Identify which cell holds the provided text, then report its [x, y] central coordinate. 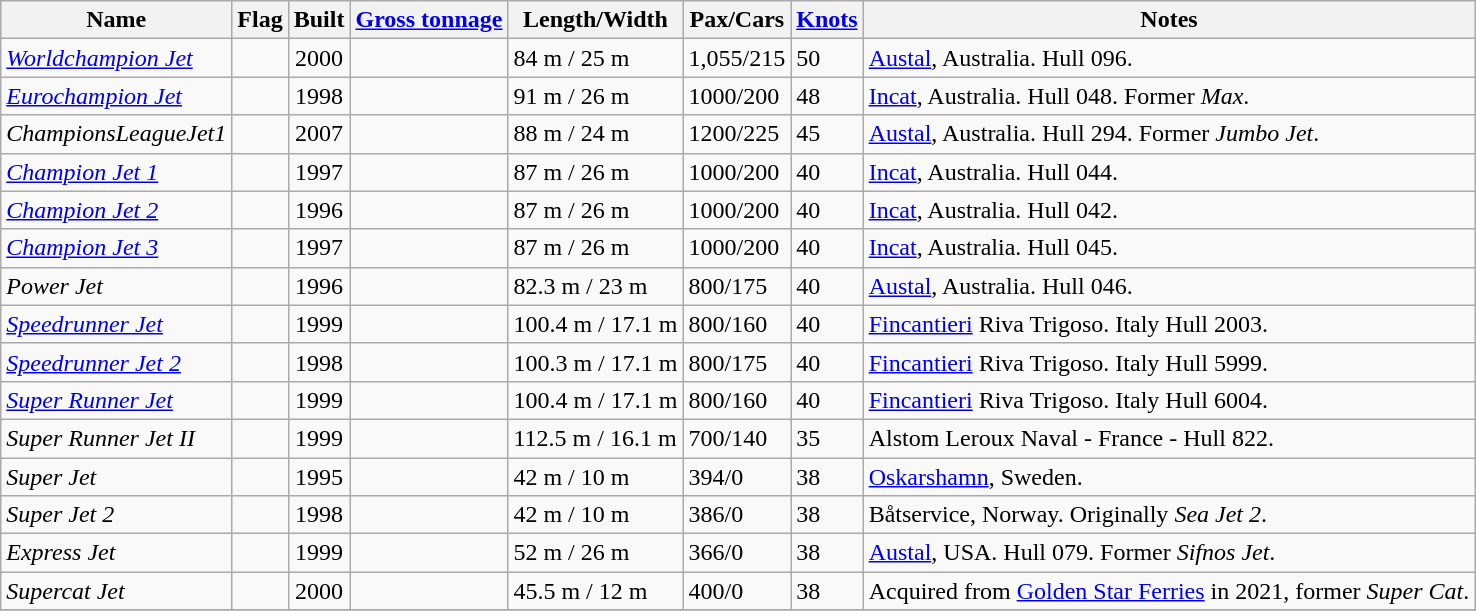
Fincantieri Riva Trigoso. Italy Hull 2003. [1169, 324]
50 [827, 58]
45 [827, 134]
Super Jet 2 [116, 515]
Alstom Leroux Naval - France - Hull 822. [1169, 438]
Incat, Australia. Hull 042. [1169, 210]
Acquired from Golden Star Ferries in 2021, former Super Cat. [1169, 591]
88 m / 24 m [596, 134]
Flag [260, 20]
1,055/215 [737, 58]
Super Runner Jet II [116, 438]
35 [827, 438]
112.5 m / 16.1 m [596, 438]
1995 [319, 477]
82.3 m / 23 m [596, 286]
Champion Jet 1 [116, 172]
Super Runner Jet [116, 400]
Pax/Cars [737, 20]
700/140 [737, 438]
366/0 [737, 553]
Express Jet [116, 553]
Built [319, 20]
Incat, Australia. Hull 048. Former Max. [1169, 96]
48 [827, 96]
Austal, Australia. Hull 294. Former Jumbo Jet. [1169, 134]
Austal, Australia. Hull 046. [1169, 286]
ChampionsLeagueJet1 [116, 134]
Super Jet [116, 477]
Oskarshamn, Sweden. [1169, 477]
45.5 m / 12 m [596, 591]
1200/225 [737, 134]
Båtservice, Norway. Originally Sea Jet 2. [1169, 515]
Supercat Jet [116, 591]
Gross tonnage [429, 20]
2007 [319, 134]
84 m / 25 m [596, 58]
394/0 [737, 477]
400/0 [737, 591]
Worldchampion Jet [116, 58]
Knots [827, 20]
Notes [1169, 20]
Austal, USA. Hull 079. Former Sifnos Jet. [1169, 553]
Champion Jet 2 [116, 210]
100.3 m / 17.1 m [596, 362]
91 m / 26 m [596, 96]
Incat, Australia. Hull 045. [1169, 248]
Length/Width [596, 20]
Eurochampion Jet [116, 96]
Austal, Australia. Hull 096. [1169, 58]
Fincantieri Riva Trigoso. Italy Hull 6004. [1169, 400]
Speedrunner Jet 2 [116, 362]
Fincantieri Riva Trigoso. Italy Hull 5999. [1169, 362]
Power Jet [116, 286]
Incat, Australia. Hull 044. [1169, 172]
Champion Jet 3 [116, 248]
52 m / 26 m [596, 553]
Speedrunner Jet [116, 324]
386/0 [737, 515]
Name [116, 20]
